Scan for the cell matching the given text and deliver its (x, y) coordinate at center. 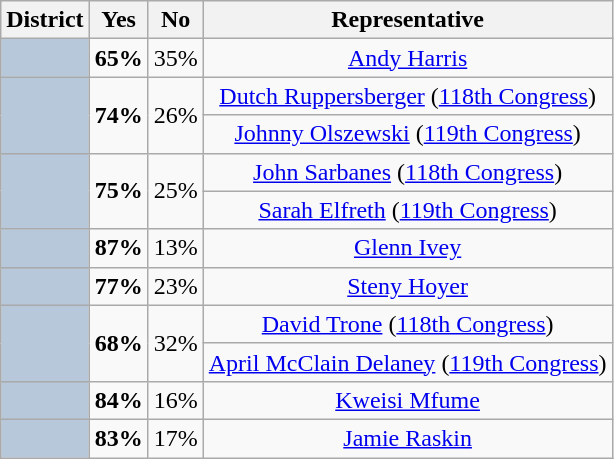
13% (176, 248)
April McClain Delaney (119th Congress) (408, 362)
District (45, 20)
Andy Harris (408, 58)
23% (176, 286)
Dutch Ruppersberger (118th Congress) (408, 96)
84% (118, 400)
Johnny Olszewski (119th Congress) (408, 134)
David Trone (118th Congress) (408, 324)
17% (176, 438)
Kweisi Mfume (408, 400)
16% (176, 400)
Steny Hoyer (408, 286)
Yes (118, 20)
35% (176, 58)
65% (118, 58)
75% (118, 191)
John Sarbanes (118th Congress) (408, 172)
26% (176, 115)
74% (118, 115)
25% (176, 191)
No (176, 20)
Representative (408, 20)
83% (118, 438)
Sarah Elfreth (119th Congress) (408, 210)
77% (118, 286)
32% (176, 343)
87% (118, 248)
Jamie Raskin (408, 438)
68% (118, 343)
Glenn Ivey (408, 248)
